From the cell containing the given text, extract its center point as [x, y] coordinate. 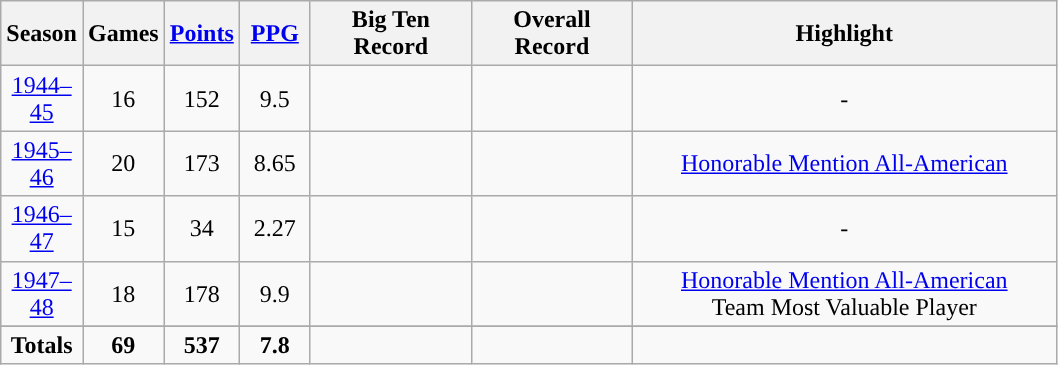
9.9 [274, 294]
7.8 [274, 345]
15 [123, 228]
537 [202, 345]
69 [123, 345]
Highlight [844, 34]
PPG [274, 34]
Honorable Mention All-American [844, 164]
Season [42, 34]
9.5 [274, 98]
1947–48 [42, 294]
Totals [42, 345]
16 [123, 98]
Honorable Mention All-AmericanTeam Most Valuable Player [844, 294]
178 [202, 294]
Big Ten Record [390, 34]
Games [123, 34]
1944–45 [42, 98]
1945–46 [42, 164]
Overall Record [552, 34]
1946–47 [42, 228]
8.65 [274, 164]
173 [202, 164]
20 [123, 164]
152 [202, 98]
18 [123, 294]
2.27 [274, 228]
Points [202, 34]
34 [202, 228]
